Detect which cell encompasses the target text, then output its (X, Y) center coordinate. 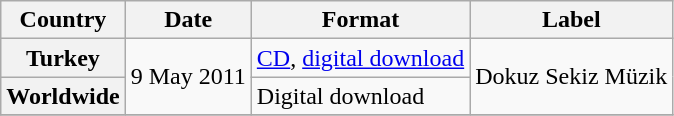
Label (572, 20)
CD, digital download (360, 58)
Worldwide (63, 96)
Country (63, 20)
Format (360, 20)
Turkey (63, 58)
9 May 2011 (188, 77)
Date (188, 20)
Dokuz Sekiz Müzik (572, 77)
Digital download (360, 96)
